Locate the cell with the specified text and output its [X, Y] center coordinate. 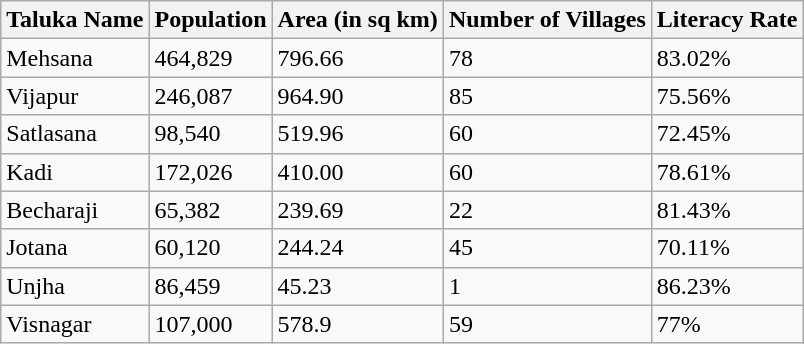
22 [547, 210]
Visnagar [75, 324]
Number of Villages [547, 20]
45 [547, 248]
78.61% [727, 172]
59 [547, 324]
Satlasana [75, 134]
Mehsana [75, 58]
578.9 [358, 324]
796.66 [358, 58]
Becharaji [75, 210]
86,459 [210, 286]
410.00 [358, 172]
86.23% [727, 286]
65,382 [210, 210]
464,829 [210, 58]
Kadi [75, 172]
239.69 [358, 210]
107,000 [210, 324]
81.43% [727, 210]
246,087 [210, 96]
75.56% [727, 96]
Jotana [75, 248]
Taluka Name [75, 20]
85 [547, 96]
45.23 [358, 286]
77% [727, 324]
519.96 [358, 134]
Unjha [75, 286]
72.45% [727, 134]
Literacy Rate [727, 20]
964.90 [358, 96]
60,120 [210, 248]
83.02% [727, 58]
1 [547, 286]
172,026 [210, 172]
98,540 [210, 134]
70.11% [727, 248]
Area (in sq km) [358, 20]
Vijapur [75, 96]
244.24 [358, 248]
78 [547, 58]
Population [210, 20]
